Identify which cell holds the provided text, then report its [x, y] central coordinate. 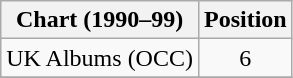
UK Albums (OCC) [100, 58]
6 [245, 58]
Chart (1990–99) [100, 20]
Position [245, 20]
